Scan for the cell matching the given text and deliver its (X, Y) coordinate at center. 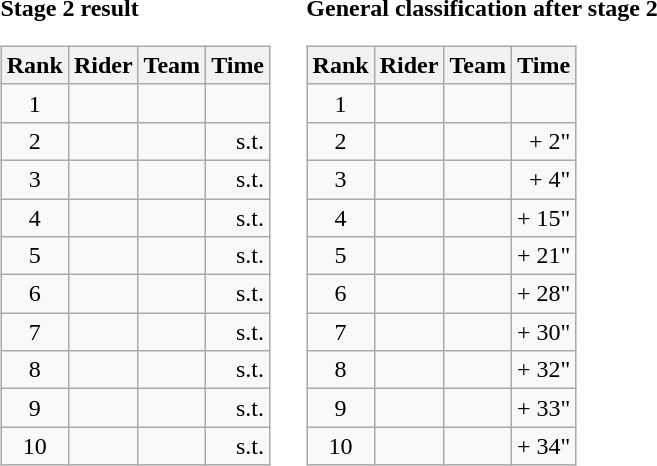
+ 4" (543, 179)
+ 34" (543, 446)
+ 33" (543, 408)
+ 32" (543, 370)
+ 2" (543, 141)
+ 21" (543, 256)
+ 28" (543, 294)
+ 30" (543, 332)
+ 15" (543, 217)
